Extract the (X, Y) coordinate from the center of the cell holding the provided text.  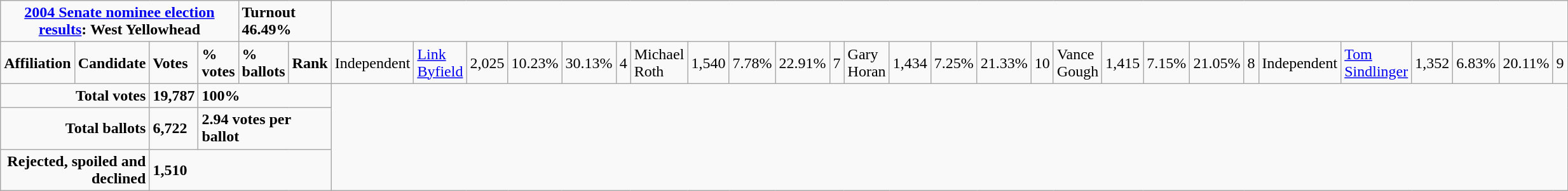
1,510 (240, 169)
22.91% (802, 62)
Rejected, spoiled and declined (75, 169)
Vance Gough (1077, 62)
Rank (310, 62)
Total ballots (75, 129)
10.23% (535, 62)
Michael Roth (659, 62)
1,540 (708, 62)
Link Byfield (440, 62)
Candidate (112, 62)
2.94 votes per ballot (264, 129)
19,787 (174, 95)
Gary Horan (867, 62)
Votes (174, 62)
100% (264, 95)
Turnout 46.49% (285, 22)
7.25% (953, 62)
30.13% (589, 62)
8 (1251, 62)
Affiliation (37, 62)
6.83% (1476, 62)
Tom Sindlinger (1377, 62)
2004 Senate nominee election results: West Yellowhead (119, 22)
10 (1042, 62)
% ballots (263, 62)
Total votes (75, 95)
9 (1560, 62)
% votes (219, 62)
4 (623, 62)
1,434 (910, 62)
21.33% (1004, 62)
7 (836, 62)
6,722 (174, 129)
7.15% (1167, 62)
1,415 (1122, 62)
21.05% (1217, 62)
7.78% (753, 62)
2,025 (487, 62)
1,352 (1433, 62)
20.11% (1526, 62)
